Detect which cell encompasses the target text, then output its (x, y) center coordinate. 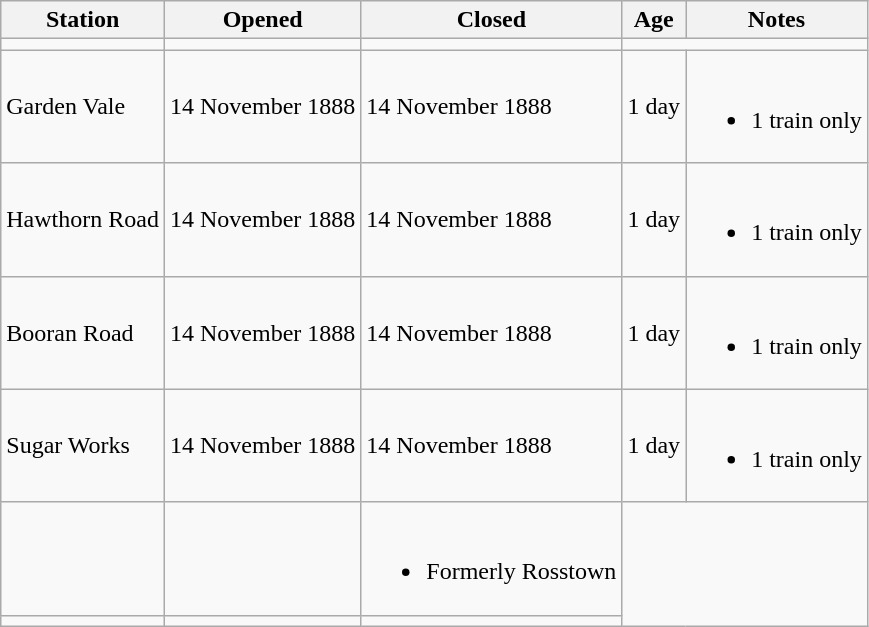
Hawthorn Road (83, 220)
Opened (262, 20)
Sugar Works (83, 446)
Booran Road (83, 332)
Garden Vale (83, 106)
Formerly Rosstown (492, 558)
Age (654, 20)
Station (83, 20)
Closed (492, 20)
Notes (777, 20)
